Provide the [x, y] coordinate of the cell's center where the given text is located.  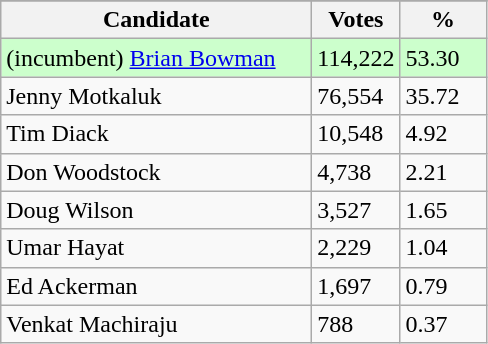
2.21 [443, 172]
% [443, 20]
76,554 [356, 96]
0.79 [443, 286]
788 [356, 324]
1.65 [443, 210]
1,697 [356, 286]
Candidate [156, 20]
Don Woodstock [156, 172]
3,527 [356, 210]
4,738 [356, 172]
10,548 [356, 134]
(incumbent) Brian Bowman [156, 58]
35.72 [443, 96]
0.37 [443, 324]
Doug Wilson [156, 210]
Umar Hayat [156, 248]
4.92 [443, 134]
1.04 [443, 248]
Venkat Machiraju [156, 324]
Ed Ackerman [156, 286]
114,222 [356, 58]
Votes [356, 20]
Tim Diack [156, 134]
2,229 [356, 248]
Jenny Motkaluk [156, 96]
53.30 [443, 58]
